From the cell containing the given text, extract its center point as (x, y) coordinate. 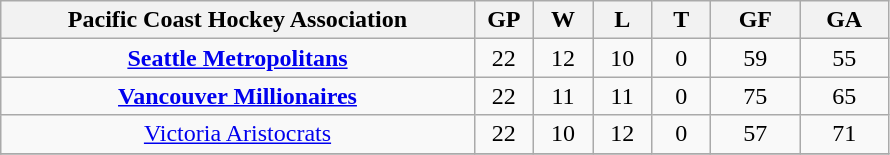
Victoria Aristocrats (238, 134)
55 (844, 58)
75 (756, 96)
71 (844, 134)
W (562, 20)
GF (756, 20)
65 (844, 96)
T (682, 20)
59 (756, 58)
Seattle Metropolitans (238, 58)
GA (844, 20)
57 (756, 134)
L (622, 20)
Pacific Coast Hockey Association (238, 20)
GP (504, 20)
Vancouver Millionaires (238, 96)
